Identify which cell holds the provided text, then report its (x, y) central coordinate. 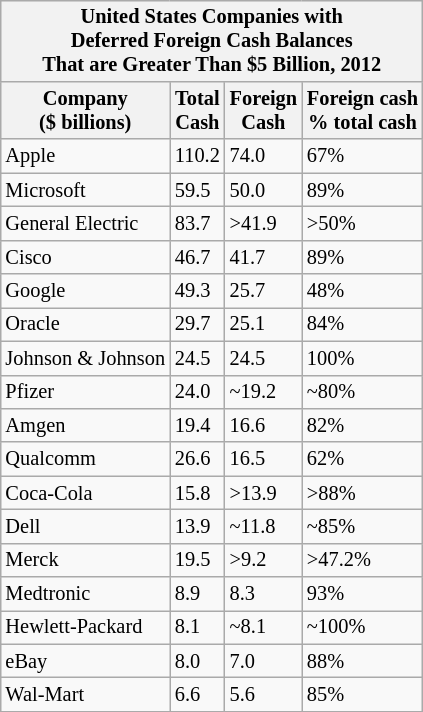
Amgen (86, 426)
25.1 (264, 325)
Google (86, 291)
82% (362, 426)
Oracle (86, 325)
26.6 (198, 459)
United States Companies with Deferred Foreign Cash Balances That are Greater Than $5 Billion, 2012 (212, 41)
19.5 (198, 560)
Company ($ billions) (86, 111)
41.7 (264, 257)
67% (362, 156)
Total Cash (198, 111)
59.5 (198, 190)
84% (362, 325)
100% (362, 358)
>9.2 (264, 560)
Johnson & Johnson (86, 358)
eBay (86, 661)
5.6 (264, 695)
>41.9 (264, 224)
48% (362, 291)
24.0 (198, 392)
Merck (86, 560)
8.1 (198, 628)
6.6 (198, 695)
Medtronic (86, 594)
Cisco (86, 257)
93% (362, 594)
General Electric (86, 224)
19.4 (198, 426)
13.9 (198, 527)
8.3 (264, 594)
25.7 (264, 291)
85% (362, 695)
Apple (86, 156)
>13.9 (264, 493)
Foreign Cash (264, 111)
~11.8 (264, 527)
7.0 (264, 661)
Pfizer (86, 392)
Foreign cash % total cash (362, 111)
88% (362, 661)
~100% (362, 628)
>50% (362, 224)
16.6 (264, 426)
~80% (362, 392)
>88% (362, 493)
~85% (362, 527)
>47.2% (362, 560)
83.7 (198, 224)
50.0 (264, 190)
Hewlett-Packard (86, 628)
Microsoft (86, 190)
Coca-Cola (86, 493)
74.0 (264, 156)
Dell (86, 527)
8.9 (198, 594)
Wal-Mart (86, 695)
8.0 (198, 661)
29.7 (198, 325)
110.2 (198, 156)
49.3 (198, 291)
~8.1 (264, 628)
15.8 (198, 493)
62% (362, 459)
46.7 (198, 257)
Qualcomm (86, 459)
~19.2 (264, 392)
16.5 (264, 459)
